Determine the (X, Y) coordinate at the center of the cell enclosing the given text.  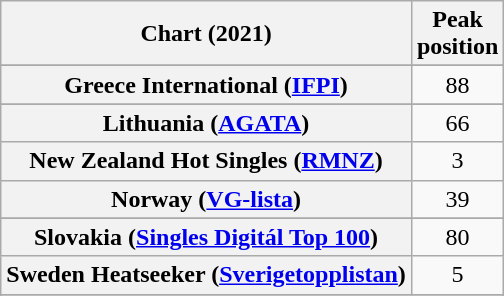
3 (457, 161)
5 (457, 275)
Chart (2021) (206, 34)
39 (457, 199)
Lithuania (AGATA) (206, 123)
88 (457, 85)
New Zealand Hot Singles (RMNZ) (206, 161)
Slovakia (Singles Digitál Top 100) (206, 237)
Greece International (IFPI) (206, 85)
66 (457, 123)
80 (457, 237)
Peakposition (457, 34)
Sweden Heatseeker (Sverigetopplistan) (206, 275)
Norway (VG-lista) (206, 199)
